Capture the cell that displays the provided text and extract its (x, y) central coordinate. 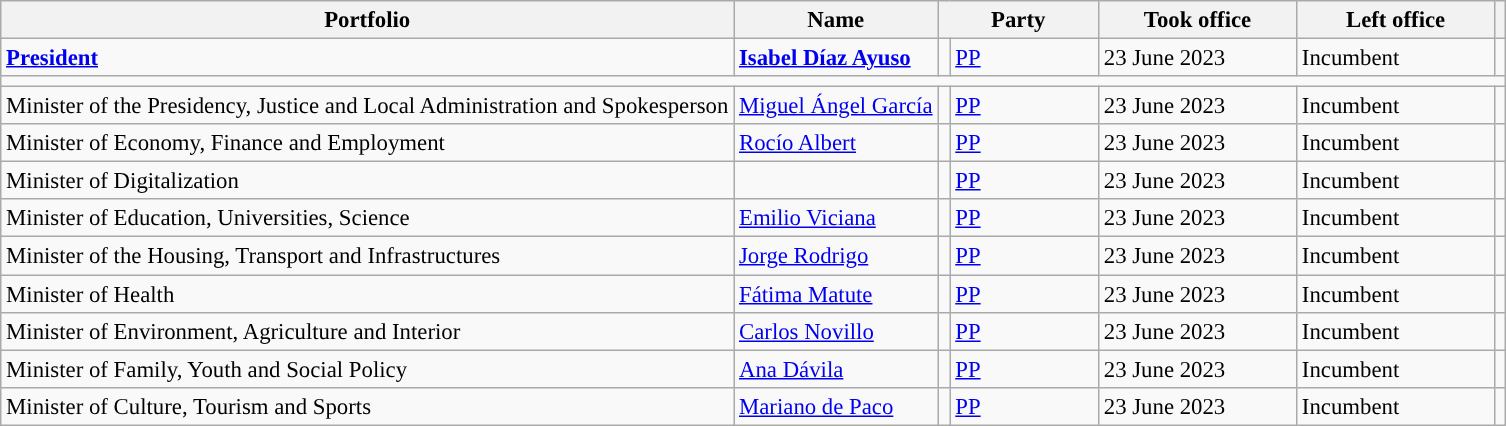
Mariano de Paco (836, 406)
Jorge Rodrigo (836, 256)
Minister of the Housing, Transport and Infrastructures (368, 256)
Fátima Matute (836, 294)
Left office (1396, 20)
Minister of Environment, Agriculture and Interior (368, 331)
Minister of Economy, Finance and Employment (368, 143)
Ana Dávila (836, 369)
Minister of the Presidency, Justice and Local Administration and Spokesperson (368, 106)
Took office (1197, 20)
Minister of Education, Universities, Science (368, 219)
Emilio Viciana (836, 219)
Isabel Díaz Ayuso (836, 58)
Rocío Albert (836, 143)
Minister of Culture, Tourism and Sports (368, 406)
Minister of Family, Youth and Social Policy (368, 369)
Portfolio (368, 20)
Party (1018, 20)
Miguel Ángel García (836, 106)
Name (836, 20)
President (368, 58)
Carlos Novillo (836, 331)
Minister of Health (368, 294)
Minister of Digitalization (368, 181)
